Output the (x, y) coordinate of the center of the cell containing the given text.  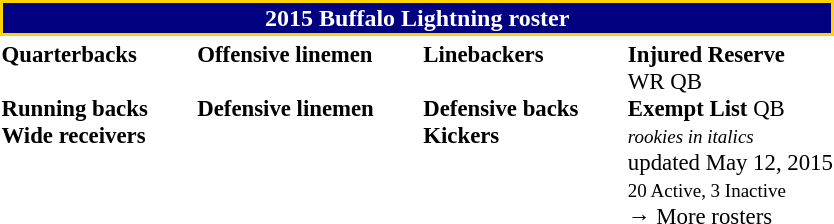
2015 Buffalo Lightning roster (417, 18)
